Detect which cell encompasses the target text, then output its (x, y) center coordinate. 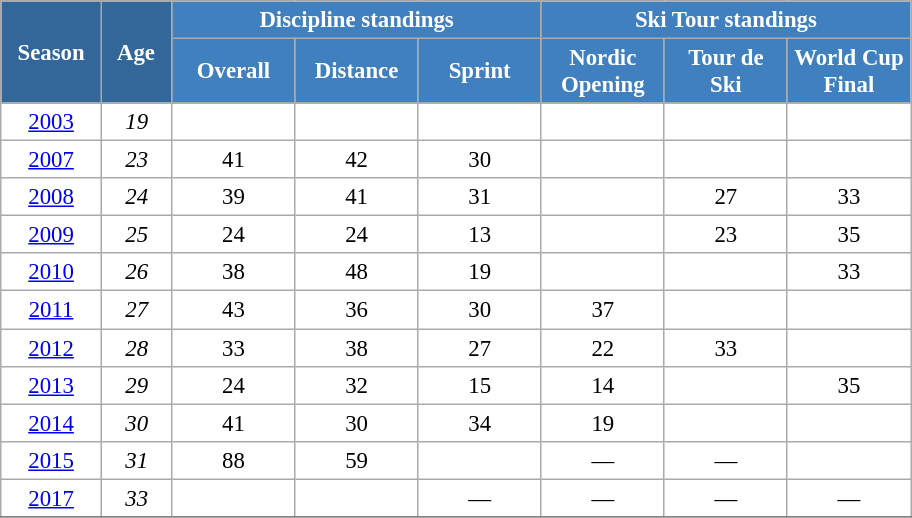
Sprint (480, 72)
Distance (356, 72)
2015 (52, 460)
88 (234, 460)
32 (356, 385)
NordicOpening (602, 72)
2003 (52, 122)
48 (356, 273)
15 (480, 385)
37 (602, 310)
Overall (234, 72)
2013 (52, 385)
2007 (52, 160)
Discipline standings (356, 20)
Tour deSki (726, 72)
2011 (52, 310)
Age (136, 52)
14 (602, 385)
2014 (52, 423)
2017 (52, 498)
36 (356, 310)
59 (356, 460)
28 (136, 348)
Season (52, 52)
42 (356, 160)
World CupFinal (848, 72)
22 (602, 348)
2010 (52, 273)
43 (234, 310)
34 (480, 423)
2009 (52, 235)
39 (234, 197)
2012 (52, 348)
Ski Tour standings (726, 20)
25 (136, 235)
13 (480, 235)
26 (136, 273)
29 (136, 385)
2008 (52, 197)
